Detect which cell encompasses the target text, then output its (x, y) center coordinate. 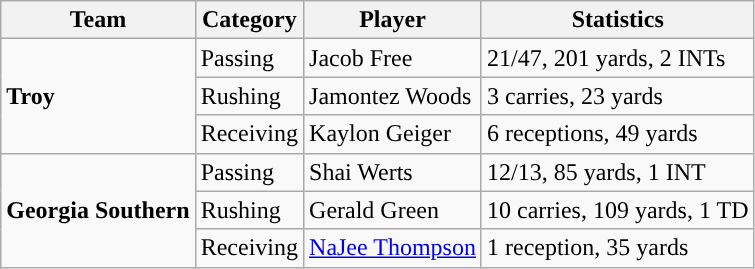
3 carries, 23 yards (618, 96)
12/13, 85 yards, 1 INT (618, 172)
6 receptions, 49 yards (618, 134)
10 carries, 109 yards, 1 TD (618, 210)
Gerald Green (393, 210)
Player (393, 20)
Statistics (618, 20)
NaJee Thompson (393, 248)
21/47, 201 yards, 2 INTs (618, 58)
Georgia Southern (98, 210)
Kaylon Geiger (393, 134)
Jamontez Woods (393, 96)
Troy (98, 96)
Category (249, 20)
Shai Werts (393, 172)
Jacob Free (393, 58)
Team (98, 20)
1 reception, 35 yards (618, 248)
